Pinpoint the cell where the given text exists, returning its [X, Y] midpoint coordinate. 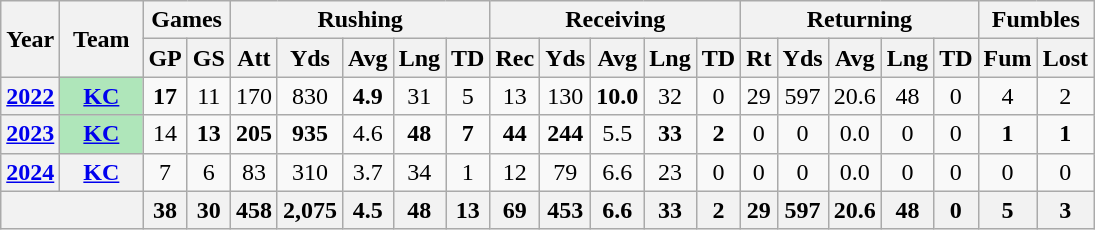
170 [254, 96]
5.5 [618, 134]
4.5 [368, 210]
2022 [30, 96]
453 [566, 210]
GS [208, 58]
83 [254, 172]
Returning [860, 20]
3.7 [368, 172]
4.9 [368, 96]
31 [419, 96]
Receiving [616, 20]
4 [1008, 96]
3 [1065, 210]
44 [515, 134]
Rec [515, 58]
6 [208, 172]
23 [670, 172]
Year [30, 39]
79 [566, 172]
Team [102, 39]
244 [566, 134]
30 [208, 210]
34 [419, 172]
830 [310, 96]
Fumbles [1036, 20]
11 [208, 96]
2,075 [310, 210]
17 [165, 96]
935 [310, 134]
458 [254, 210]
Rushing [360, 20]
69 [515, 210]
Att [254, 58]
32 [670, 96]
130 [566, 96]
Fum [1008, 58]
12 [515, 172]
4.6 [368, 134]
Lost [1065, 58]
GP [165, 58]
38 [165, 210]
Games [186, 20]
2023 [30, 134]
10.0 [618, 96]
Rt [759, 58]
2024 [30, 172]
14 [165, 134]
310 [310, 172]
205 [254, 134]
